Return (x, y) of the center of cell containing provided text 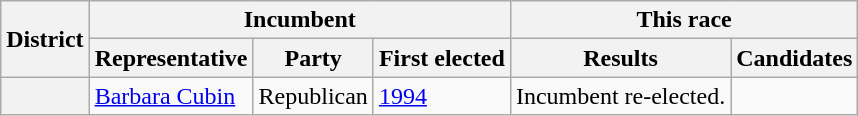
This race (684, 20)
Party (313, 58)
District (45, 39)
Incumbent (300, 20)
Representative (171, 58)
Results (620, 58)
Republican (313, 96)
First elected (442, 58)
Barbara Cubin (171, 96)
1994 (442, 96)
Incumbent re-elected. (620, 96)
Candidates (794, 58)
